Extract the [X, Y] coordinate from the center of the cell holding the provided text.  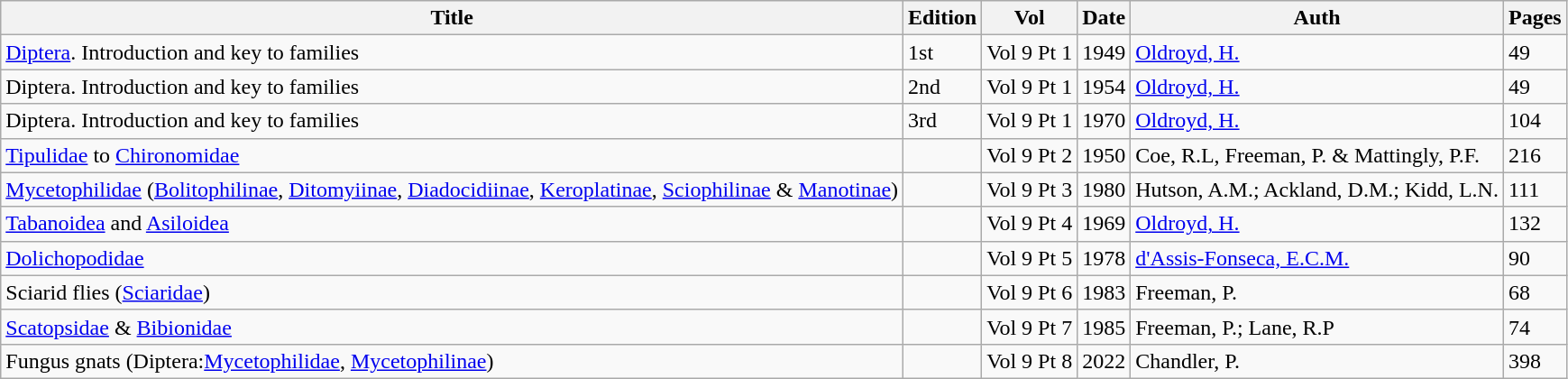
Coe, R.L, Freeman, P. & Mattingly, P.F. [1317, 155]
Mycetophilidae (Bolitophilinae, Ditomyiinae, Diadocidiinae, Keroplatinae, Sciophilinae & Manotinae) [453, 189]
Vol [1030, 18]
1983 [1104, 292]
1980 [1104, 189]
Vol 9 Pt 3 [1030, 189]
3rd [943, 121]
Edition [943, 18]
2nd [943, 87]
90 [1535, 258]
Vol 9 Pt 7 [1030, 327]
1st [943, 52]
Freeman, P. [1317, 292]
1949 [1104, 52]
216 [1535, 155]
Vol 9 Pt 4 [1030, 224]
Pages [1535, 18]
1969 [1104, 224]
1950 [1104, 155]
Hutson, A.M.; Ackland, D.M.; Kidd, L.N. [1317, 189]
398 [1535, 361]
104 [1535, 121]
Vol 9 Pt 8 [1030, 361]
1985 [1104, 327]
Dolichopodidae [453, 258]
132 [1535, 224]
68 [1535, 292]
Title [453, 18]
Vol 9 Pt 6 [1030, 292]
Scatopsidae & Bibionidae [453, 327]
d'Assis-Fonseca, E.C.M. [1317, 258]
Sciarid flies (Sciaridae) [453, 292]
1978 [1104, 258]
1954 [1104, 87]
74 [1535, 327]
Tabanoidea and Asiloidea [453, 224]
Date [1104, 18]
Chandler, P. [1317, 361]
Fungus gnats (Diptera:Mycetophilidae, Mycetophilinae) [453, 361]
Auth [1317, 18]
1970 [1104, 121]
Vol 9 Pt 2 [1030, 155]
Tipulidae to Chironomidae [453, 155]
Freeman, P.; Lane, R.P [1317, 327]
Vol 9 Pt 5 [1030, 258]
111 [1535, 189]
2022 [1104, 361]
